Provide the [x, y] coordinate of the cell's center where the given text is located.  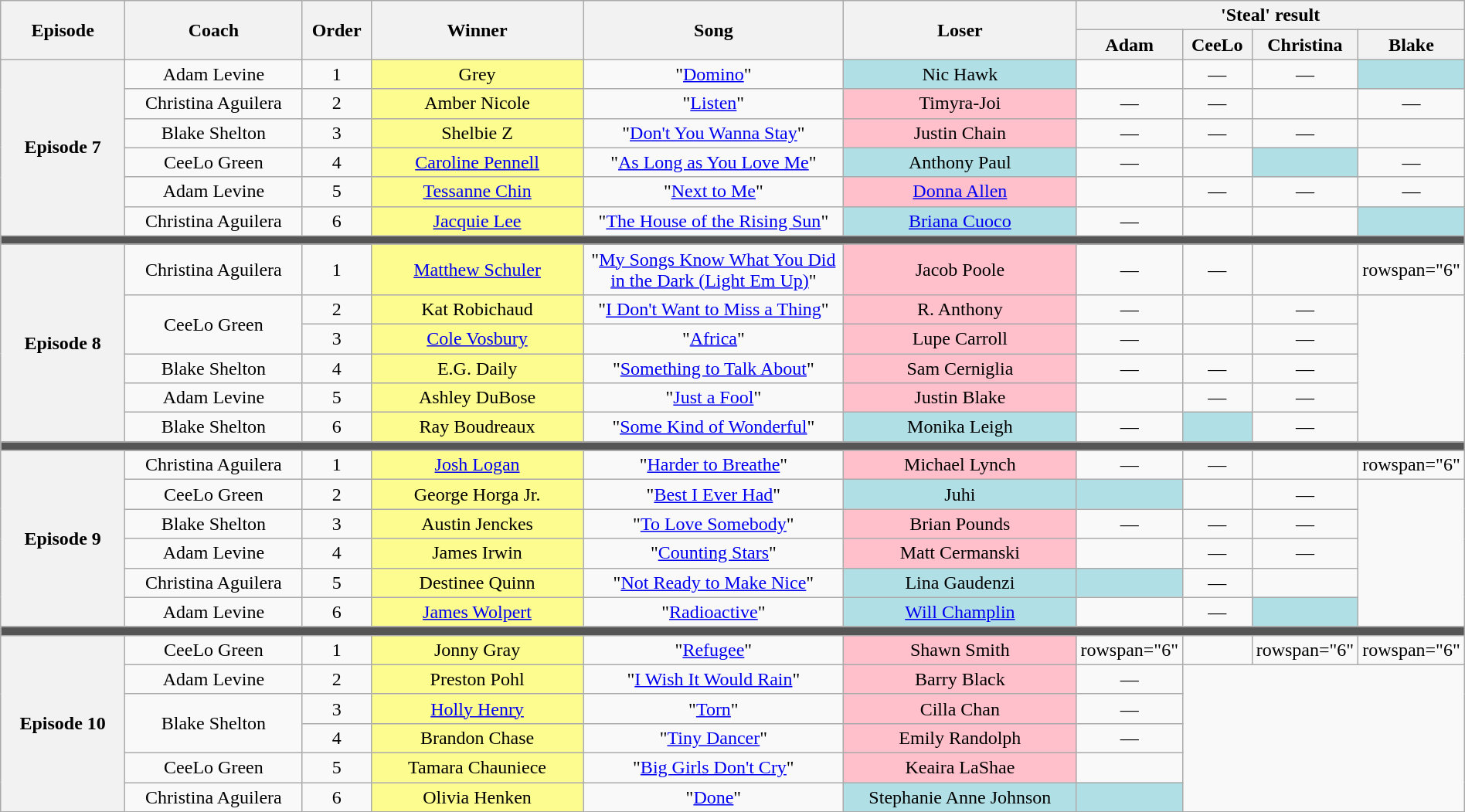
Grey [478, 74]
Justin Chain [960, 133]
Sam Cerniglia [960, 369]
"Counting Stars" [714, 553]
Tessanne Chin [478, 192]
Donna Allen [960, 192]
Episode 8 [63, 343]
Order [337, 30]
"Harder to Breathe" [714, 465]
Josh Logan [478, 465]
Juhi [960, 494]
"Africa" [714, 338]
Loser [960, 30]
Kat Robichaud [478, 309]
"Listen" [714, 104]
Shelbie Z [478, 133]
Keaira LaShae [960, 767]
Episode 10 [63, 723]
"My Songs Know What You Did in the Dark (Light Em Up)" [714, 269]
"To Love Somebody" [714, 524]
Jacquie Lee [478, 221]
Brian Pounds [960, 524]
"I Wish It Would Rain" [714, 679]
R. Anthony [960, 309]
"Something to Talk About" [714, 369]
'Steal' result [1270, 15]
Monika Leigh [960, 427]
Christina [1305, 45]
Anthony Paul [960, 162]
James Irwin [478, 553]
Nic Hawk [960, 74]
"Refugee" [714, 650]
Cilla Chan [960, 708]
Amber Nicole [478, 104]
Olivia Henken [478, 797]
E.G. Daily [478, 369]
Destinee Quinn [478, 583]
Lina Gaudenzi [960, 583]
Justin Blake [960, 398]
Brandon Chase [478, 738]
"Don't You Wanna Stay" [714, 133]
"I Don't Want to Miss a Thing" [714, 309]
Austin Jenckes [478, 524]
Briana Cuoco [960, 221]
"Radioactive" [714, 612]
Song [714, 30]
Will Champlin [960, 612]
Timyra-Joi [960, 104]
Matthew Schuler [478, 269]
Cole Vosbury [478, 338]
Lupe Carroll [960, 338]
"Done" [714, 797]
"Torn" [714, 708]
CeeLo [1217, 45]
"Some Kind of Wonderful" [714, 427]
Jonny Gray [478, 650]
Michael Lynch [960, 465]
Barry Black [960, 679]
Coach [214, 30]
Winner [478, 30]
James Wolpert [478, 612]
Ray Boudreaux [478, 427]
"As Long as You Love Me" [714, 162]
"Domino" [714, 74]
Preston Pohl [478, 679]
Blake [1412, 45]
Episode 7 [63, 148]
"Next to Me" [714, 192]
Ashley DuBose [478, 398]
George Horga Jr. [478, 494]
"Big Girls Don't Cry" [714, 767]
Matt Cermanski [960, 553]
Adam [1130, 45]
Caroline Pennell [478, 162]
Episode 9 [63, 539]
Tamara Chauniece [478, 767]
"The House of the Rising Sun" [714, 221]
"Best I Ever Had" [714, 494]
Holly Henry [478, 708]
"Just a Fool" [714, 398]
Shawn Smith [960, 650]
Jacob Poole [960, 269]
Stephanie Anne Johnson [960, 797]
"Not Ready to Make Nice" [714, 583]
Emily Randolph [960, 738]
Episode [63, 30]
"Tiny Dancer" [714, 738]
